Identify which cell holds the provided text, then report its [X, Y] central coordinate. 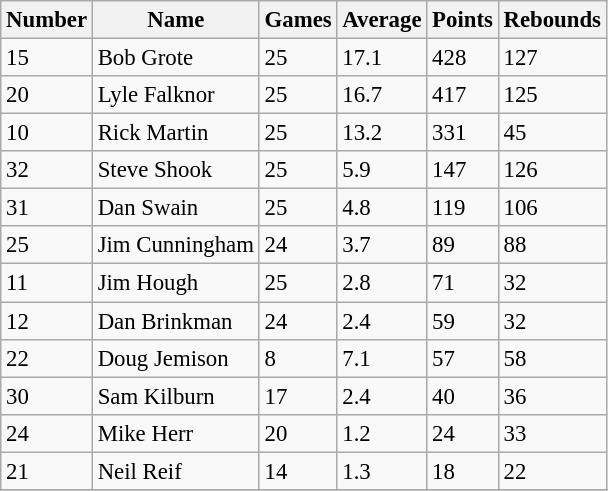
Rick Martin [176, 133]
58 [552, 358]
7.1 [382, 358]
8 [298, 358]
5.9 [382, 170]
126 [552, 170]
17.1 [382, 58]
71 [462, 283]
Sam Kilburn [176, 396]
Jim Hough [176, 283]
17 [298, 396]
Steve Shook [176, 170]
Lyle Falknor [176, 95]
14 [298, 471]
Name [176, 20]
88 [552, 245]
428 [462, 58]
Jim Cunningham [176, 245]
89 [462, 245]
147 [462, 170]
Number [47, 20]
Mike Herr [176, 433]
21 [47, 471]
18 [462, 471]
45 [552, 133]
30 [47, 396]
13.2 [382, 133]
57 [462, 358]
Points [462, 20]
Doug Jemison [176, 358]
31 [47, 208]
4.8 [382, 208]
Bob Grote [176, 58]
Rebounds [552, 20]
Games [298, 20]
417 [462, 95]
Dan Swain [176, 208]
331 [462, 133]
16.7 [382, 95]
1.3 [382, 471]
10 [47, 133]
2.8 [382, 283]
127 [552, 58]
119 [462, 208]
Neil Reif [176, 471]
106 [552, 208]
15 [47, 58]
12 [47, 321]
Dan Brinkman [176, 321]
125 [552, 95]
1.2 [382, 433]
33 [552, 433]
36 [552, 396]
59 [462, 321]
11 [47, 283]
40 [462, 396]
3.7 [382, 245]
Average [382, 20]
